Scan for the cell matching the given text and deliver its [x, y] coordinate at center. 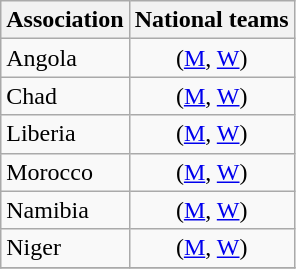
Morocco [65, 172]
Angola [65, 58]
National teams [212, 20]
Chad [65, 96]
Namibia [65, 210]
Niger [65, 248]
Association [65, 20]
Liberia [65, 134]
